Capture the cell that displays the provided text and extract its (X, Y) central coordinate. 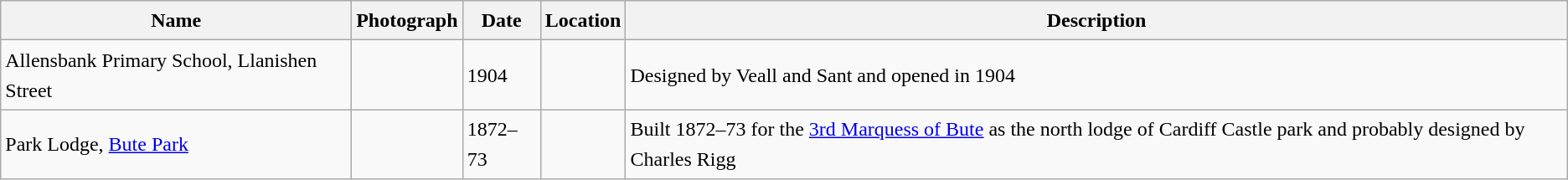
1872–73 (501, 144)
Name (176, 20)
Designed by Veall and Sant and opened in 1904 (1096, 75)
Built 1872–73 for the 3rd Marquess of Bute as the north lodge of Cardiff Castle park and probably designed by Charles Rigg (1096, 144)
Park Lodge, Bute Park (176, 144)
1904 (501, 75)
Photograph (407, 20)
Description (1096, 20)
Date (501, 20)
Allensbank Primary School, Llanishen Street (176, 75)
Location (583, 20)
